Pinpoint the cell where the given text exists, returning its (x, y) midpoint coordinate. 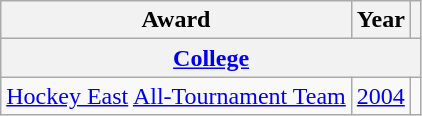
College (212, 58)
Hockey East All-Tournament Team (176, 96)
Award (176, 20)
Year (380, 20)
2004 (380, 96)
